Provide the (X, Y) coordinate of the cell's center where the given text is located.  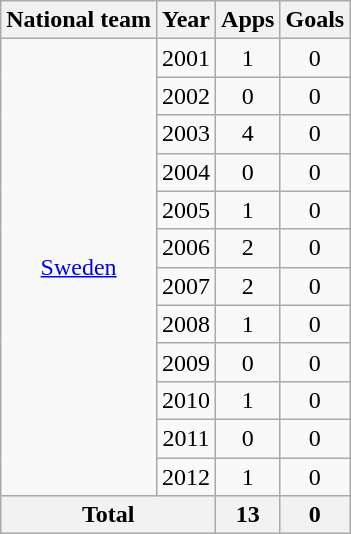
2007 (186, 286)
4 (248, 134)
13 (248, 515)
2001 (186, 58)
Apps (248, 20)
Year (186, 20)
Sweden (79, 268)
Goals (315, 20)
2003 (186, 134)
2011 (186, 438)
2010 (186, 400)
2005 (186, 210)
2009 (186, 362)
National team (79, 20)
2006 (186, 248)
2004 (186, 172)
Total (108, 515)
2012 (186, 477)
2002 (186, 96)
2008 (186, 324)
